Determine the (x, y) coordinate at the center of the cell enclosing the given text.  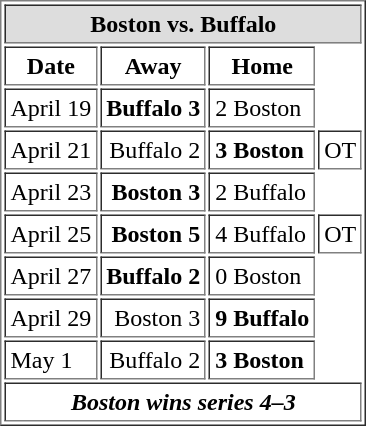
Away (153, 66)
April 21 (50, 150)
9 Buffalo (262, 318)
Boston vs. Buffalo (183, 24)
April 25 (50, 234)
2 Boston (262, 108)
April 27 (50, 276)
Boston 5 (153, 234)
2 Buffalo (262, 192)
Date (50, 66)
April 23 (50, 192)
Boston wins series 4–3 (183, 402)
Buffalo 3 (153, 108)
May 1 (50, 360)
April 19 (50, 108)
Home (262, 66)
4 Buffalo (262, 234)
April 29 (50, 318)
0 Boston (262, 276)
